Determine the (x, y) coordinate at the center of the cell enclosing the given text.  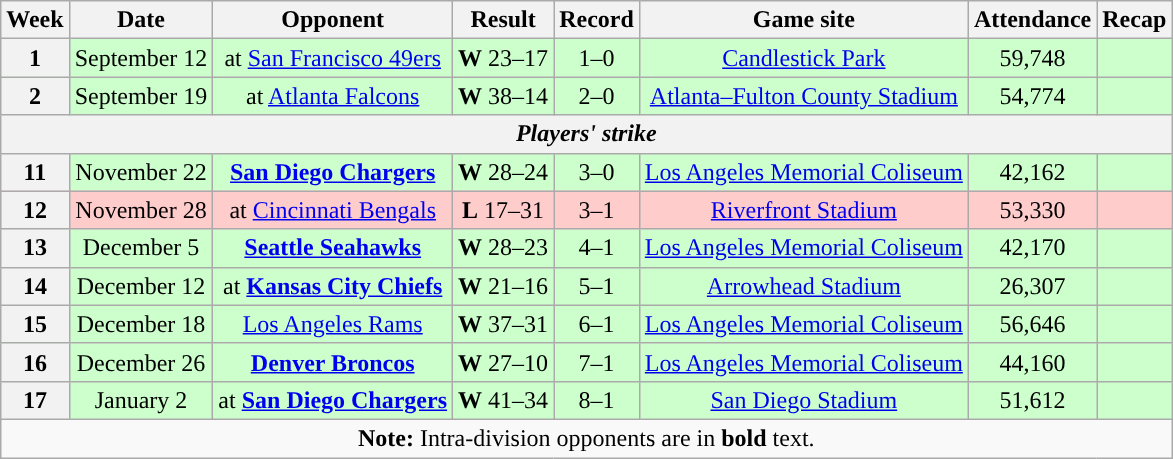
W 28–24 (504, 172)
16 (35, 362)
Opponent (333, 20)
51,612 (1032, 400)
4–1 (597, 248)
September 12 (141, 58)
Date (141, 20)
Arrowhead Stadium (804, 286)
W 28–23 (504, 248)
W 38–14 (504, 96)
2–0 (597, 96)
7–1 (597, 362)
12 (35, 210)
26,307 (1032, 286)
Denver Broncos (333, 362)
Candlestick Park (804, 58)
San Diego Chargers (333, 172)
at San Francisco 49ers (333, 58)
56,646 (1032, 324)
Record (597, 20)
Attendance (1032, 20)
Atlanta–Fulton County Stadium (804, 96)
at Atlanta Falcons (333, 96)
Week (35, 20)
W 41–34 (504, 400)
November 22 (141, 172)
54,774 (1032, 96)
Seattle Seahawks (333, 248)
December 18 (141, 324)
6–1 (597, 324)
December 12 (141, 286)
San Diego Stadium (804, 400)
Note: Intra-division opponents are in bold text. (586, 438)
13 (35, 248)
W 21–16 (504, 286)
Game site (804, 20)
3–0 (597, 172)
15 (35, 324)
5–1 (597, 286)
at Kansas City Chiefs (333, 286)
November 28 (141, 210)
11 (35, 172)
September 19 (141, 96)
Players' strike (586, 134)
L 17–31 (504, 210)
2 (35, 96)
December 5 (141, 248)
1 (35, 58)
Riverfront Stadium (804, 210)
Result (504, 20)
Recap (1134, 20)
at Cincinnati Bengals (333, 210)
42,162 (1032, 172)
December 26 (141, 362)
W 37–31 (504, 324)
January 2 (141, 400)
17 (35, 400)
14 (35, 286)
53,330 (1032, 210)
8–1 (597, 400)
Los Angeles Rams (333, 324)
44,160 (1032, 362)
42,170 (1032, 248)
3–1 (597, 210)
59,748 (1032, 58)
1–0 (597, 58)
W 27–10 (504, 362)
at San Diego Chargers (333, 400)
W 23–17 (504, 58)
